Determine the (x, y) coordinate at the center of the cell enclosing the given text.  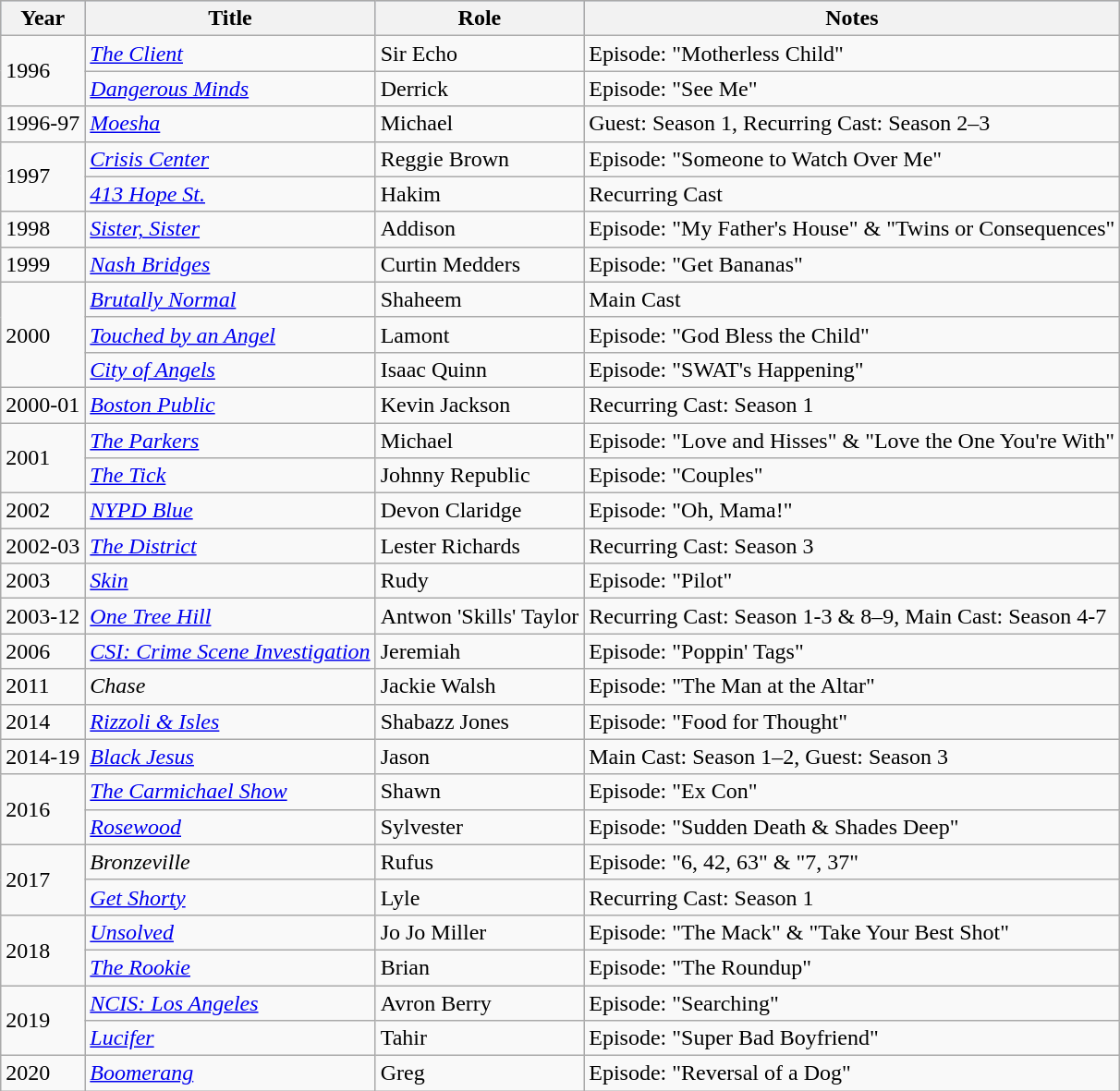
Episode: "The Roundup" (852, 967)
Episode: "Love and Hisses" & "Love the One You're With" (852, 441)
Jeremiah (480, 651)
Black Jesus (230, 757)
Episode: "Pilot" (852, 581)
2019 (43, 1020)
Sir Echo (480, 54)
Sylvester (480, 827)
Main Cast: Season 1–2, Guest: Season 3 (852, 757)
Avron Berry (480, 1002)
Episode: "Searching" (852, 1002)
2020 (43, 1073)
1998 (43, 229)
Shaheem (480, 299)
Episode: "The Mack" & "Take Your Best Shot" (852, 932)
The Carmichael Show (230, 792)
Title (230, 18)
Episode: "My Father's House" & "Twins or Consequences" (852, 229)
Recurring Cast (852, 194)
2002-03 (43, 546)
Derrick (480, 89)
1999 (43, 264)
Rudy (480, 581)
2006 (43, 651)
Episode: "SWAT's Happening" (852, 370)
Kevin Jackson (480, 405)
Episode: "Sudden Death & Shades Deep" (852, 827)
1997 (43, 176)
Chase (230, 686)
Tahir (480, 1038)
Jo Jo Miller (480, 932)
Shawn (480, 792)
One Tree Hill (230, 616)
Nash Bridges (230, 264)
Johnny Republic (480, 476)
Episode: "6, 42, 63" & "7, 37" (852, 862)
Rosewood (230, 827)
Episode: "Reversal of a Dog" (852, 1073)
Main Cast (852, 299)
The Client (230, 54)
Isaac Quinn (480, 370)
Jason (480, 757)
Brutally Normal (230, 299)
Devon Claridge (480, 511)
2003 (43, 581)
2000 (43, 334)
Lamont (480, 334)
2017 (43, 879)
2014-19 (43, 757)
1996-97 (43, 124)
Year (43, 18)
CSI: Crime Scene Investigation (230, 651)
Episode: "Food for Thought" (852, 721)
Unsolved (230, 932)
2011 (43, 686)
Curtin Medders (480, 264)
The Rookie (230, 967)
Shabazz Jones (480, 721)
Touched by an Angel (230, 334)
Sister, Sister (230, 229)
2001 (43, 458)
NCIS: Los Angeles (230, 1002)
2018 (43, 950)
Role (480, 18)
Episode: "Super Bad Boyfriend" (852, 1038)
Antwon 'Skills' Taylor (480, 616)
Recurring Cast: Season 3 (852, 546)
Episode: "Couples" (852, 476)
Recurring Cast: Season 1-3 & 8–9, Main Cast: Season 4-7 (852, 616)
Boston Public (230, 405)
Episode: "Poppin' Tags" (852, 651)
Boomerang (230, 1073)
Brian (480, 967)
2002 (43, 511)
Bronzeville (230, 862)
Skin (230, 581)
Guest: Season 1, Recurring Cast: Season 2–3 (852, 124)
Jackie Walsh (480, 686)
Hakim (480, 194)
Get Shorty (230, 897)
Dangerous Minds (230, 89)
Greg (480, 1073)
Reggie Brown (480, 159)
Episode: "The Man at the Altar" (852, 686)
Lyle (480, 897)
The District (230, 546)
413 Hope St. (230, 194)
Episode: "Oh, Mama!" (852, 511)
Episode: "Get Bananas" (852, 264)
Episode: "See Me" (852, 89)
1996 (43, 71)
Episode: "Ex Con" (852, 792)
2014 (43, 721)
City of Angels (230, 370)
The Parkers (230, 441)
Episode: "Motherless Child" (852, 54)
2000-01 (43, 405)
Lucifer (230, 1038)
2016 (43, 809)
Addison (480, 229)
Moesha (230, 124)
Lester Richards (480, 546)
Crisis Center (230, 159)
Episode: "God Bless the Child" (852, 334)
Notes (852, 18)
2003-12 (43, 616)
NYPD Blue (230, 511)
Rufus (480, 862)
The Tick (230, 476)
Episode: "Someone to Watch Over Me" (852, 159)
Rizzoli & Isles (230, 721)
